Extract the (x, y) coordinate from the center of the cell holding the provided text.  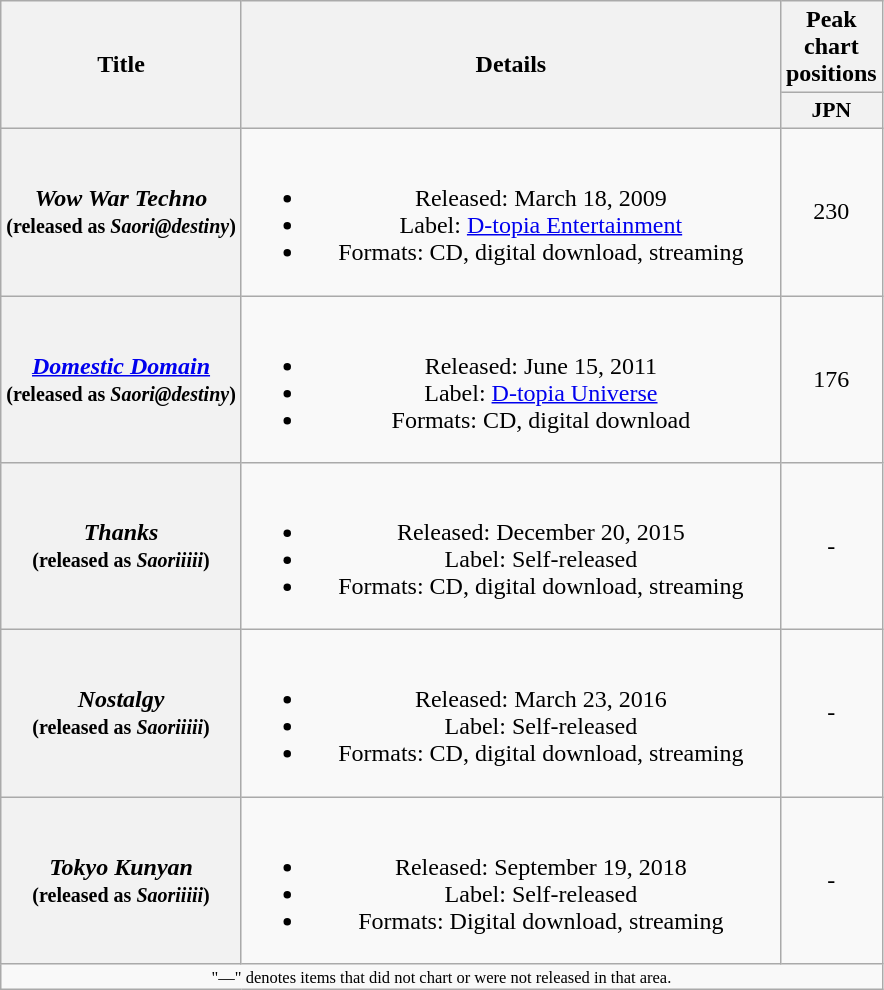
230 (831, 212)
Details (510, 65)
Tokyo Kunyan (released as Saoriiiii) (122, 880)
"—" denotes items that did not chart or were not released in that area. (442, 977)
Released: June 15, 2011Label: D-topia UniverseFormats: CD, digital download (510, 380)
Released: March 18, 2009Label: D-topia EntertainmentFormats: CD, digital download, streaming (510, 212)
Wow War Techno (released as Saori@destiny) (122, 212)
Released: March 23, 2016Label: Self-releasedFormats: CD, digital download, streaming (510, 714)
Title (122, 65)
Thanks (released as Saoriiiii) (122, 546)
Domestic Domain (released as Saori@destiny) (122, 380)
JPN (831, 111)
Nostalgy (released as Saoriiiii) (122, 714)
Peak chart positions (831, 47)
Released: September 19, 2018Label: Self-releasedFormats: Digital download, streaming (510, 880)
176 (831, 380)
Released: December 20, 2015Label: Self-releasedFormats: CD, digital download, streaming (510, 546)
